Provide the [X, Y] coordinate of the cell's center where the given text is located.  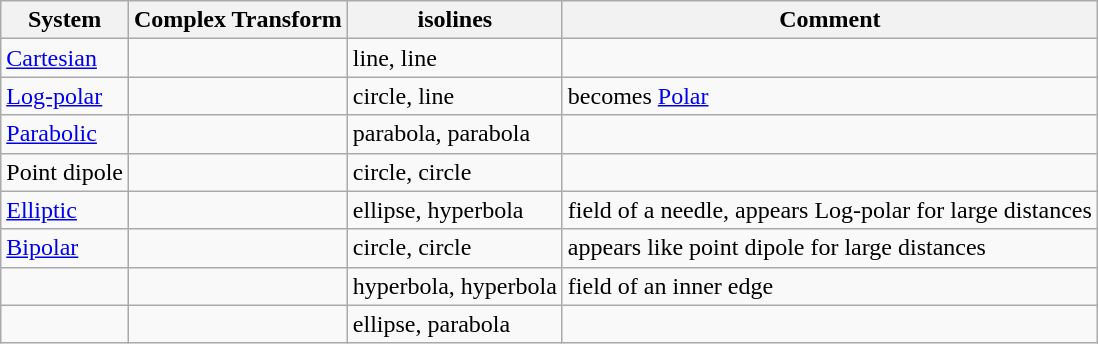
Cartesian [65, 58]
Bipolar [65, 248]
System [65, 20]
Comment [830, 20]
becomes Polar [830, 96]
hyperbola, hyperbola [454, 286]
Point dipole [65, 172]
Parabolic [65, 134]
isolines [454, 20]
parabola, parabola [454, 134]
Log-polar [65, 96]
appears like point dipole for large distances [830, 248]
circle, line [454, 96]
line, line [454, 58]
ellipse, hyperbola [454, 210]
Elliptic [65, 210]
ellipse, parabola [454, 324]
field of an inner edge [830, 286]
Complex Transform [238, 20]
field of a needle, appears Log-polar for large distances [830, 210]
